Locate the cell with the specified text and output its [x, y] center coordinate. 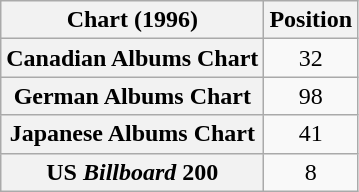
Position [311, 20]
Japanese Albums Chart [132, 134]
41 [311, 134]
German Albums Chart [132, 96]
8 [311, 172]
US Billboard 200 [132, 172]
Chart (1996) [132, 20]
98 [311, 96]
Canadian Albums Chart [132, 58]
32 [311, 58]
